Search for the cell housing the specified text and yield its [X, Y] center coordinate. 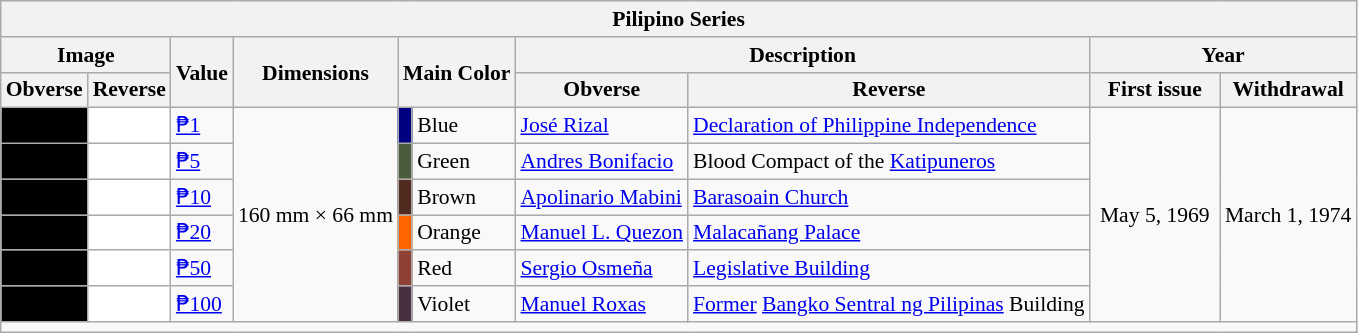
José Rizal [602, 126]
Apolinario Mabini [602, 197]
Blue [464, 126]
Manuel L. Quezon [602, 233]
Dimensions [316, 72]
Manuel Roxas [602, 304]
Malacañang Palace [889, 233]
Value [202, 72]
Sergio Osmeña [602, 269]
Red [464, 269]
Legislative Building [889, 269]
First issue [1155, 90]
₱5 [202, 162]
May 5, 1969 [1155, 215]
March 1, 1974 [1288, 215]
Barasoain Church [889, 197]
₱50 [202, 269]
₱20 [202, 233]
₱10 [202, 197]
Image [86, 55]
Main Color [456, 72]
Declaration of Philippine Independence [889, 126]
Year [1224, 55]
Brown [464, 197]
Former Bangko Sentral ng Pilipinas Building [889, 304]
₱100 [202, 304]
₱1 [202, 126]
Withdrawal [1288, 90]
Description [802, 55]
Violet [464, 304]
Andres Bonifacio [602, 162]
160 mm × 66 mm [316, 215]
Green [464, 162]
Blood Compact of the Katipuneros [889, 162]
Pilipino Series [679, 19]
Orange [464, 233]
